Return [X, Y] of the center of cell containing provided text 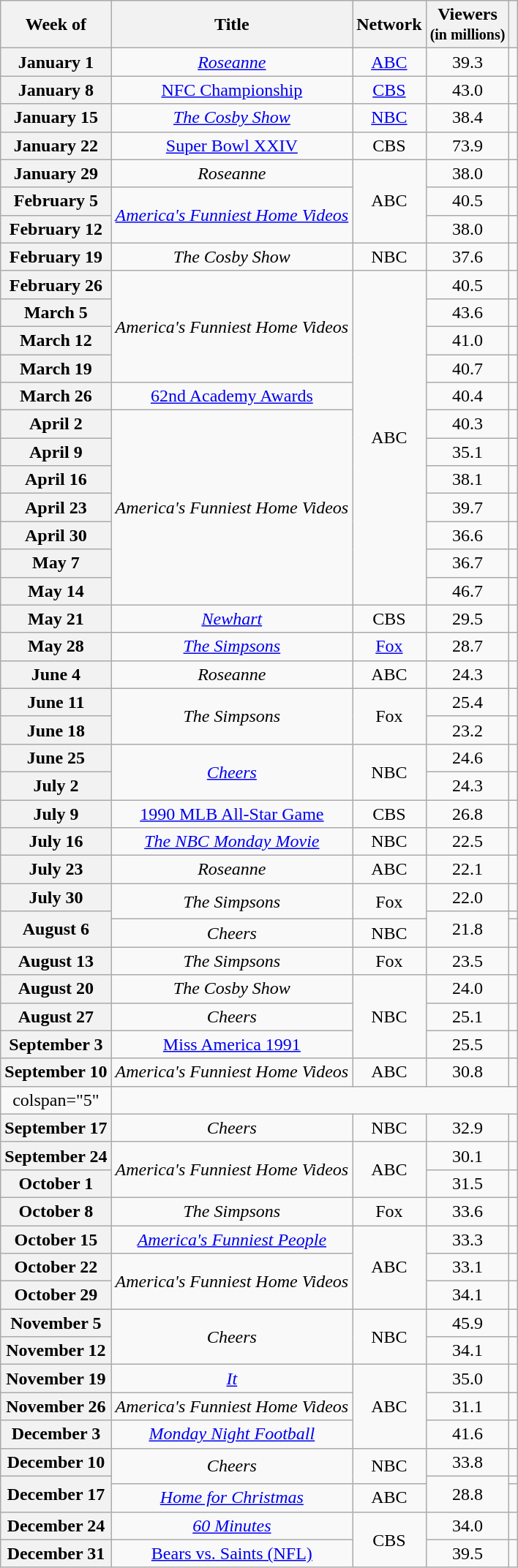
40.3 [468, 424]
60 Minutes [232, 1526]
January 22 [56, 146]
June 4 [56, 674]
40.7 [468, 368]
May 7 [56, 563]
32.9 [468, 1128]
24.0 [468, 989]
39.5 [468, 1553]
October 8 [56, 1211]
June 25 [56, 758]
33.3 [468, 1240]
February 26 [56, 284]
Bears vs. Saints (NFL) [232, 1553]
28.8 [468, 1493]
America's Funniest People [232, 1240]
February 19 [56, 257]
22.0 [468, 897]
December 3 [56, 1434]
colspan="5" [56, 1100]
May 14 [56, 591]
October 22 [56, 1267]
September 24 [56, 1156]
November 26 [56, 1406]
23.5 [468, 961]
38.4 [468, 118]
25.4 [468, 702]
33.8 [468, 1462]
April 9 [56, 452]
June 11 [56, 702]
April 2 [56, 424]
31.1 [468, 1406]
34.0 [468, 1526]
Network [389, 25]
62nd Academy Awards [232, 396]
It [232, 1379]
23.2 [468, 730]
Week of [56, 25]
September 3 [56, 1044]
30.8 [468, 1072]
36.7 [468, 563]
Miss America 1991 [232, 1044]
November 12 [56, 1351]
31.5 [468, 1183]
25.5 [468, 1044]
January 15 [56, 118]
July 16 [56, 842]
May 21 [56, 619]
August 13 [56, 961]
April 16 [56, 480]
35.0 [468, 1379]
41.0 [468, 340]
1990 MLB All-Star Game [232, 814]
December 10 [56, 1462]
August 20 [56, 989]
40.4 [468, 396]
33.6 [468, 1211]
21.8 [468, 929]
May 28 [56, 647]
46.7 [468, 591]
30.1 [468, 1156]
NFC Championship [232, 90]
November 5 [56, 1323]
April 23 [56, 508]
73.9 [468, 146]
Home for Christmas [232, 1498]
September 17 [56, 1128]
July 2 [56, 785]
Title [232, 25]
Newhart [232, 619]
Super Bowl XXIV [232, 146]
January 1 [56, 62]
41.6 [468, 1434]
28.7 [468, 647]
39.7 [468, 508]
February 5 [56, 201]
35.1 [468, 452]
March 5 [56, 312]
43.6 [468, 312]
33.1 [468, 1267]
43.0 [468, 90]
December 17 [56, 1493]
October 15 [56, 1240]
September 10 [56, 1072]
June 18 [56, 730]
March 19 [56, 368]
22.5 [468, 842]
March 26 [56, 396]
August 27 [56, 1017]
December 31 [56, 1553]
February 12 [56, 229]
45.9 [468, 1323]
39.3 [468, 62]
26.8 [468, 814]
October 29 [56, 1295]
36.6 [468, 535]
24.6 [468, 758]
The NBC Monday Movie [232, 842]
22.1 [468, 870]
November 19 [56, 1379]
July 23 [56, 870]
29.5 [468, 619]
July 9 [56, 814]
25.1 [468, 1017]
January 29 [56, 173]
Monday Night Football [232, 1434]
38.1 [468, 480]
December 24 [56, 1526]
January 8 [56, 90]
July 30 [56, 897]
October 1 [56, 1183]
37.6 [468, 257]
March 12 [56, 340]
April 30 [56, 535]
Viewers(in millions) [468, 25]
August 6 [56, 929]
